Scan for the cell matching the given text and deliver its [X, Y] coordinate at center. 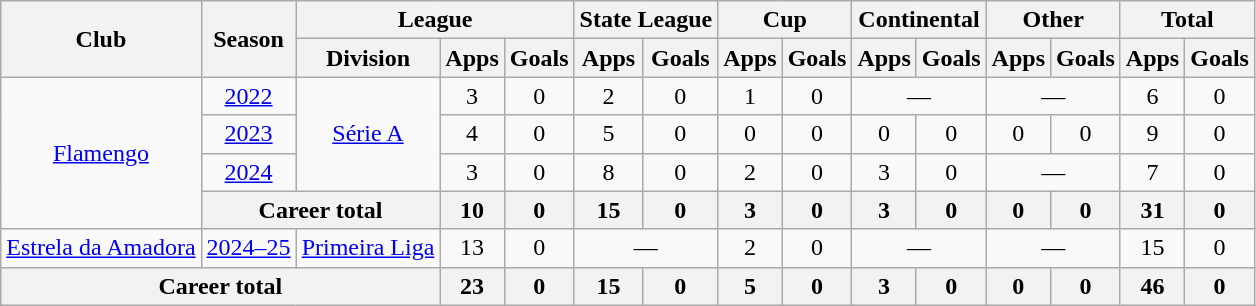
4 [472, 134]
10 [472, 210]
Total [1187, 20]
2023 [248, 134]
13 [472, 248]
6 [1152, 96]
Division [368, 58]
Série A [368, 134]
1 [750, 96]
7 [1152, 172]
Estrela da Amadora [101, 248]
Continental [919, 20]
Season [248, 39]
46 [1152, 286]
2022 [248, 96]
9 [1152, 134]
Other [1053, 20]
2024 [248, 172]
State League [646, 20]
2024–25 [248, 248]
Flamengo [101, 153]
League [435, 20]
Primeira Liga [368, 248]
23 [472, 286]
Cup [785, 20]
8 [608, 172]
31 [1152, 210]
Club [101, 39]
